Return [X, Y] of the center of cell containing provided text 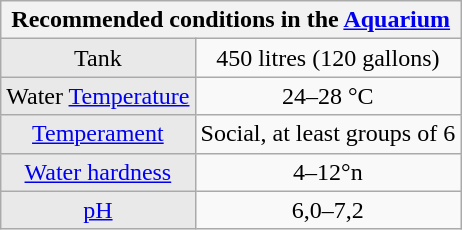
pH [98, 210]
Water Temperature [98, 96]
Recommended conditions in the Aquarium [231, 20]
Tank [98, 58]
Temperament [98, 134]
4–12°n [328, 172]
450 litres (120 gallons) [328, 58]
6,0–7,2 [328, 210]
24–28 °C [328, 96]
Social, at least groups of 6 [328, 134]
Water hardness [98, 172]
